Determine the (x, y) coordinate at the center of the cell enclosing the given text.  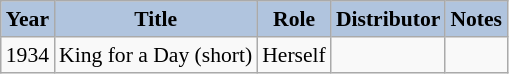
Herself (294, 55)
1934 (28, 55)
Role (294, 19)
Notes (476, 19)
Year (28, 19)
Title (156, 19)
Distributor (388, 19)
King for a Day (short) (156, 55)
